Return [x, y] of the center of cell containing provided text 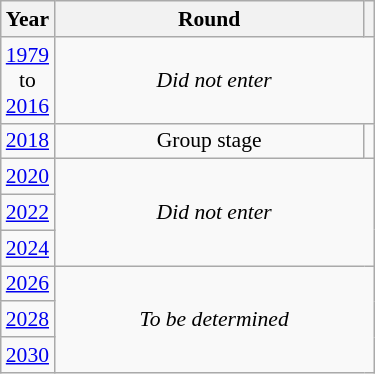
1979to2016 [28, 80]
Round [209, 19]
2028 [28, 320]
2022 [28, 213]
Group stage [209, 141]
Year [28, 19]
2020 [28, 177]
2018 [28, 141]
2024 [28, 248]
2030 [28, 355]
2026 [28, 284]
To be determined [214, 320]
